Capture the cell that displays the provided text and extract its [X, Y] central coordinate. 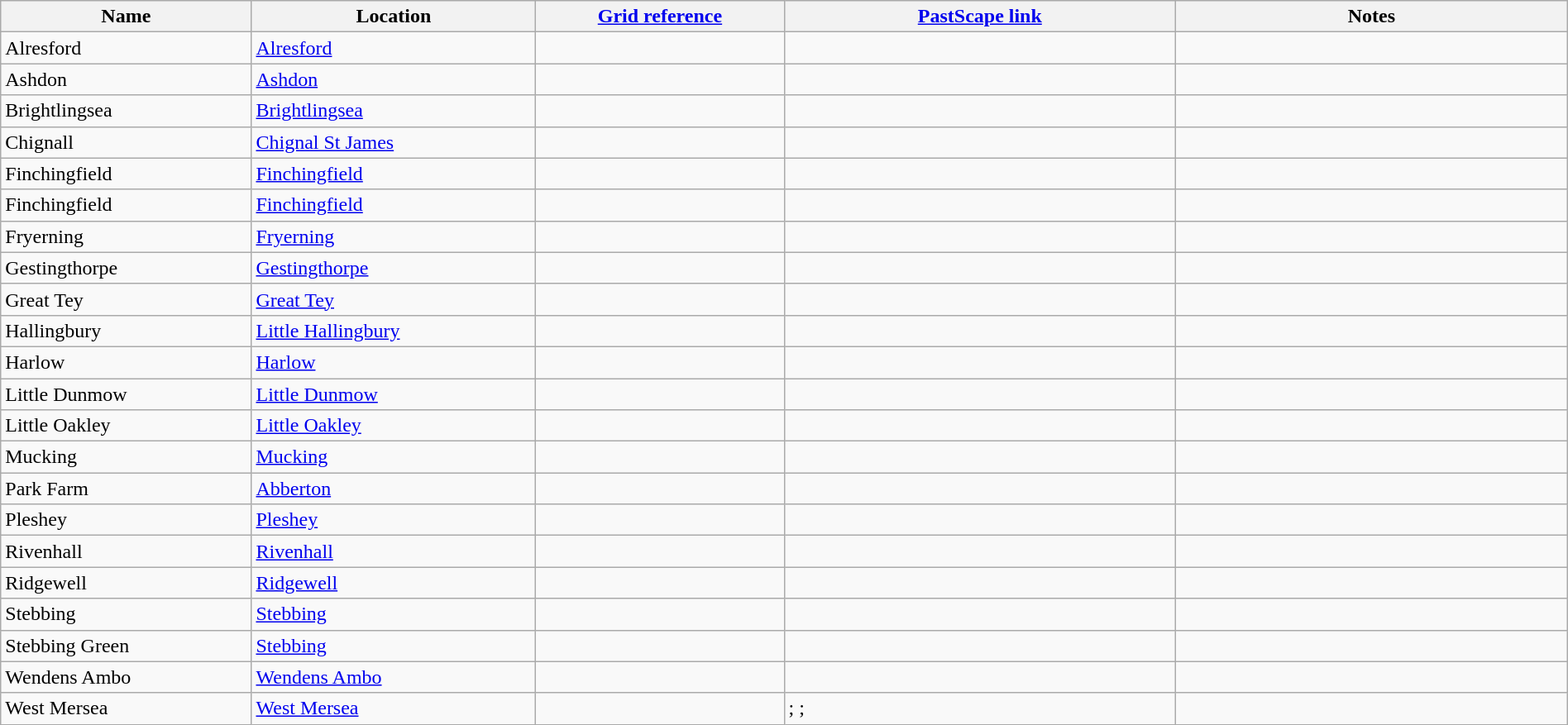
Chignal St James [394, 142]
PastScape link [980, 17]
; ; [980, 708]
Name [126, 17]
Chignall [126, 142]
Abberton [394, 489]
Grid reference [660, 17]
Location [394, 17]
Little Hallingbury [394, 331]
Stebbing Green [126, 646]
Hallingbury [126, 331]
Park Farm [126, 489]
Notes [1372, 17]
